Return the [X, Y] coordinate for the center point of the cell that contains the specified text.  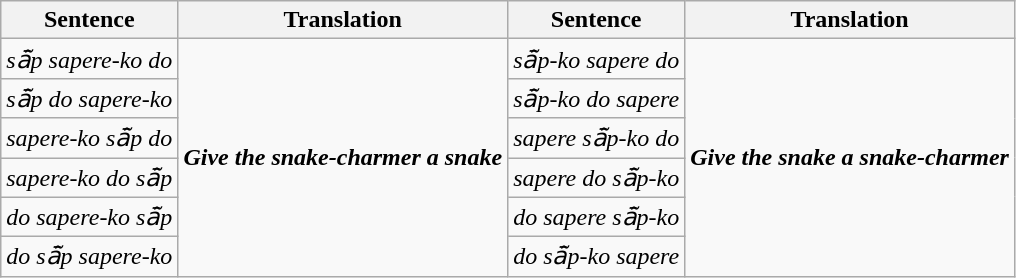
Give the snake-charmer a snake [343, 158]
sā̃p-ko do sapere [596, 98]
do sā̃p-ko sapere [596, 257]
do sapere sā̃p-ko [596, 217]
sapere do sā̃p-ko [596, 178]
do sapere-ko sā̃p [90, 217]
Give the snake a snake-charmer [850, 158]
sā̃p do sapere-ko [90, 98]
sapere sā̃p-ko do [596, 138]
do sā̃p sapere-ko [90, 257]
sapere-ko do sā̃p [90, 178]
sā̃p sapere-ko do [90, 59]
sā̃p-ko sapere do [596, 59]
sapere-ko sā̃p do [90, 138]
